Determine the (X, Y) coordinate at the center of the cell enclosing the given text.  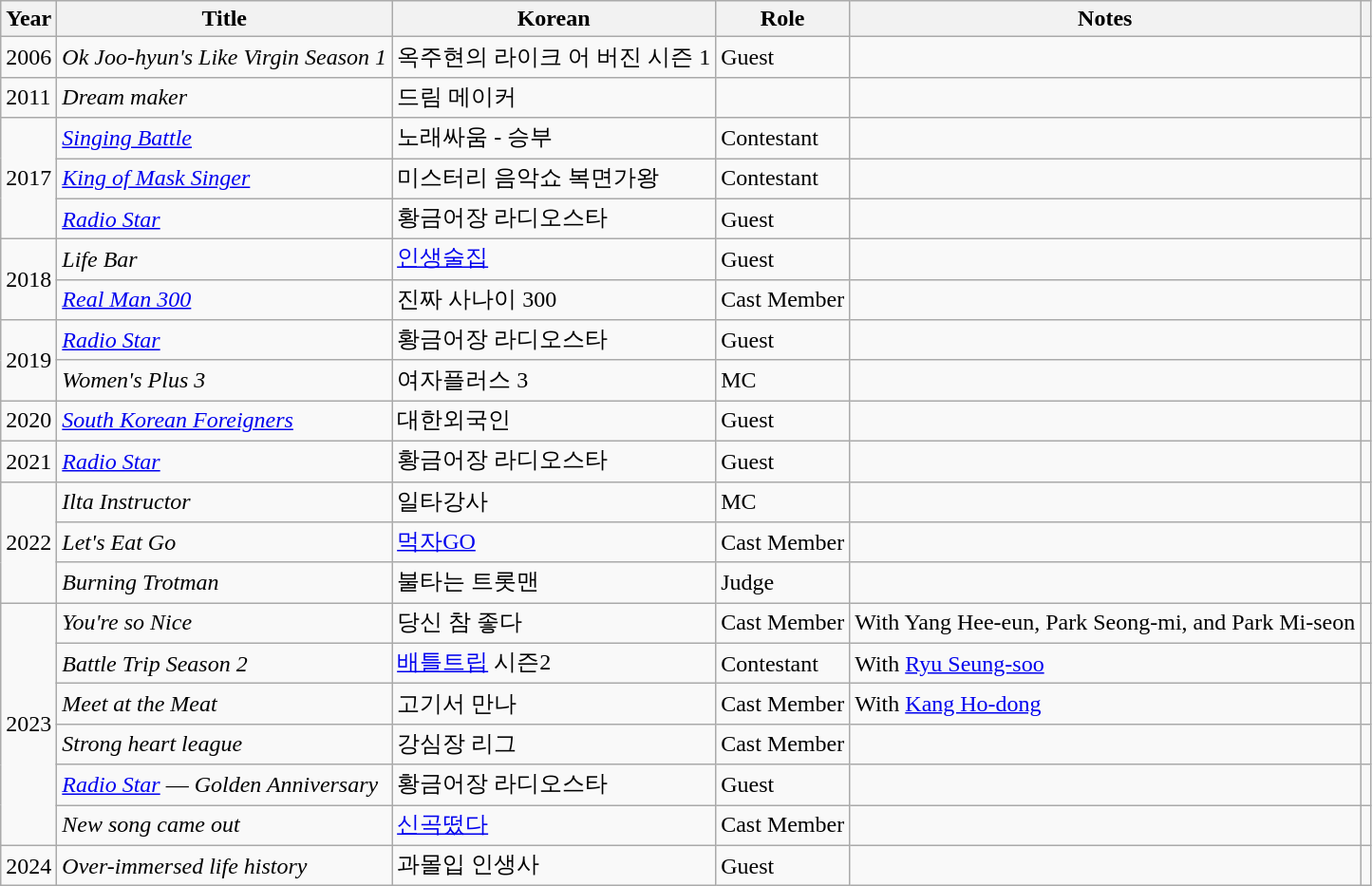
인생술집 (554, 260)
미스터리 음악쇼 복면가왕 (554, 179)
먹자GO (554, 543)
2011 (28, 97)
Women's Plus 3 (224, 380)
고기서 만나 (554, 705)
Singing Battle (224, 139)
진짜 사나이 300 (554, 300)
King of Mask Singer (224, 179)
Strong heart league (224, 745)
2022 (28, 542)
신곡떴다 (554, 826)
강심장 리그 (554, 745)
Notes (1105, 19)
드림 메이커 (554, 97)
Radio Star — Golden Anniversary (224, 784)
Life Bar (224, 260)
2019 (28, 361)
With Yang Hee-eun, Park Seong-mi, and Park Mi-seon (1105, 623)
2020 (28, 422)
Year (28, 19)
당신 참 좋다 (554, 623)
Title (224, 19)
New song came out (224, 826)
과몰입 인생사 (554, 866)
일타강사 (554, 501)
옥주현의 라이크 어 버진 시즌 1 (554, 57)
Ok Joo-hyun's Like Virgin Season 1 (224, 57)
Judge (782, 583)
대한외국인 (554, 422)
2021 (28, 462)
You're so Nice (224, 623)
Burning Trotman (224, 583)
With Kang Ho-dong (1105, 705)
2017 (28, 179)
여자플러스 3 (554, 380)
Meet at the Meat (224, 705)
Role (782, 19)
Over-immersed life history (224, 866)
2018 (28, 279)
노래싸움 - 승부 (554, 139)
With Ryu Seung-soo (1105, 663)
Dream maker (224, 97)
불타는 트롯맨 (554, 583)
South Korean Foreigners (224, 422)
Ilta Instructor (224, 501)
Let's Eat Go (224, 543)
Battle Trip Season 2 (224, 663)
2006 (28, 57)
Real Man 300 (224, 300)
Korean (554, 19)
2024 (28, 866)
배틀트립 시즌2 (554, 663)
2023 (28, 724)
